Detect which cell encompasses the target text, then output its (x, y) center coordinate. 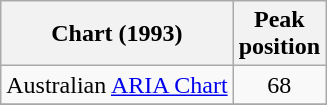
Peakposition (279, 34)
Chart (1993) (117, 34)
68 (279, 85)
Australian ARIA Chart (117, 85)
